Find where the given text appears and provide that cell's center as (X, Y) coordinate. 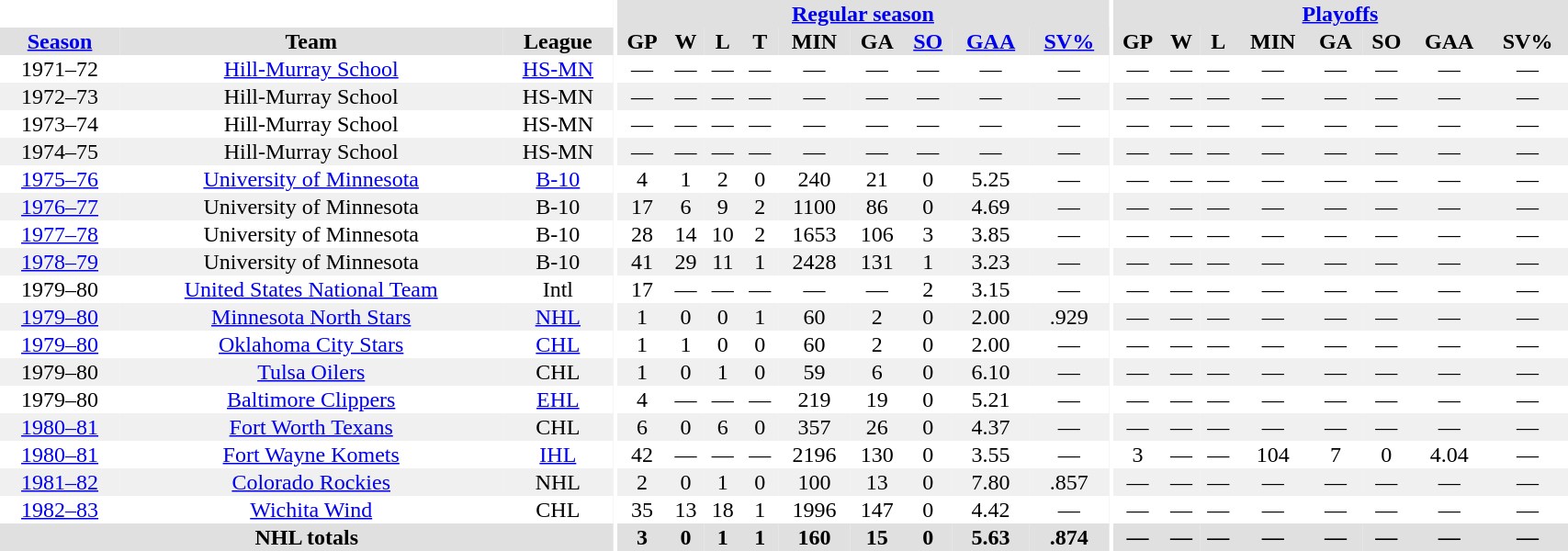
1976–77 (60, 207)
League (558, 41)
1100 (814, 207)
29 (685, 262)
18 (723, 510)
11 (723, 262)
104 (1273, 455)
Minnesota North Stars (310, 317)
5.25 (990, 179)
14 (685, 234)
100 (814, 482)
3.23 (990, 262)
28 (642, 234)
4.69 (990, 207)
131 (877, 262)
6.10 (990, 372)
Colorado Rockies (310, 482)
Wichita Wind (310, 510)
42 (642, 455)
T (760, 41)
106 (877, 234)
1653 (814, 234)
219 (814, 399)
7 (1336, 455)
59 (814, 372)
86 (877, 207)
Playoffs (1339, 14)
5.63 (990, 537)
41 (642, 262)
35 (642, 510)
19 (877, 399)
1975–76 (60, 179)
Intl (558, 289)
Tulsa Oilers (310, 372)
1971–72 (60, 69)
3.85 (990, 234)
2428 (814, 262)
1982–83 (60, 510)
NHL totals (307, 537)
3.55 (990, 455)
.857 (1069, 482)
7.80 (990, 482)
130 (877, 455)
147 (877, 510)
160 (814, 537)
4.42 (990, 510)
357 (814, 427)
.929 (1069, 317)
EHL (558, 399)
Team (310, 41)
2196 (814, 455)
Baltimore Clippers (310, 399)
Oklahoma City Stars (310, 344)
Season (60, 41)
1978–79 (60, 262)
Regular season (863, 14)
IHL (558, 455)
Fort Worth Texans (310, 427)
21 (877, 179)
1977–78 (60, 234)
1996 (814, 510)
4.37 (990, 427)
5.21 (990, 399)
26 (877, 427)
.874 (1069, 537)
1972–73 (60, 96)
1973–74 (60, 124)
3.15 (990, 289)
United States National Team (310, 289)
4.04 (1450, 455)
15 (877, 537)
240 (814, 179)
Fort Wayne Komets (310, 455)
1981–82 (60, 482)
9 (723, 207)
10 (723, 234)
1974–75 (60, 152)
